Provide the (X, Y) coordinate of the cell's center where the given text is located.  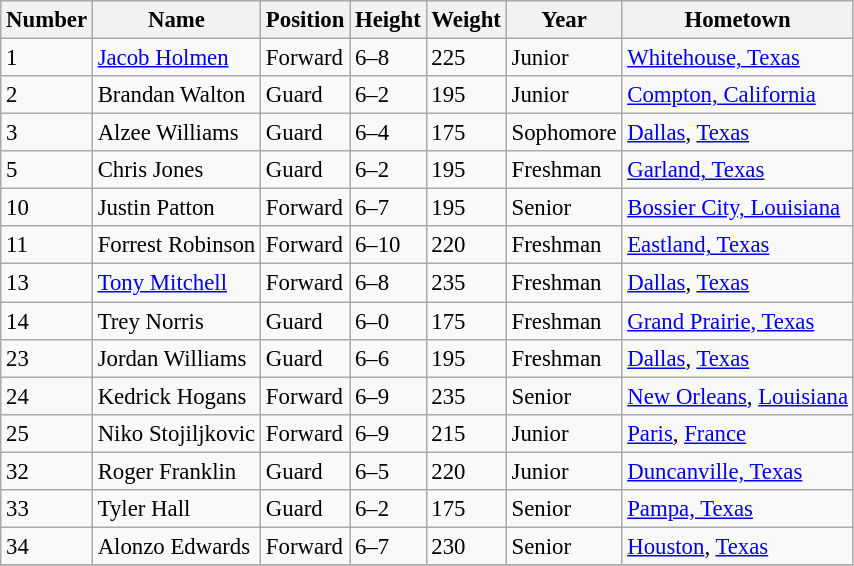
Year (564, 20)
Alzee Williams (176, 133)
11 (47, 245)
6–0 (388, 321)
24 (47, 396)
Roger Franklin (176, 471)
Houston, Texas (738, 546)
32 (47, 471)
1 (47, 58)
Grand Prairie, Texas (738, 321)
Eastland, Texas (738, 245)
Chris Jones (176, 170)
Alonzo Edwards (176, 546)
Brandan Walton (176, 95)
Name (176, 20)
Number (47, 20)
23 (47, 358)
Weight (466, 20)
6–6 (388, 358)
Compton, California (738, 95)
Height (388, 20)
10 (47, 208)
Forrest Robinson (176, 245)
Trey Norris (176, 321)
Niko Stojiljkovic (176, 433)
14 (47, 321)
Justin Patton (176, 208)
Jordan Williams (176, 358)
25 (47, 433)
230 (466, 546)
Hometown (738, 20)
New Orleans, Louisiana (738, 396)
Kedrick Hogans (176, 396)
6–5 (388, 471)
6–4 (388, 133)
Jacob Holmen (176, 58)
3 (47, 133)
Bossier City, Louisiana (738, 208)
Pampa, Texas (738, 509)
215 (466, 433)
Garland, Texas (738, 170)
Tyler Hall (176, 509)
5 (47, 170)
13 (47, 283)
Sophomore (564, 133)
Duncanville, Texas (738, 471)
225 (466, 58)
Tony Mitchell (176, 283)
Position (306, 20)
6–10 (388, 245)
34 (47, 546)
Paris, France (738, 433)
2 (47, 95)
Whitehouse, Texas (738, 58)
33 (47, 509)
